Capture the cell that displays the provided text and extract its (x, y) central coordinate. 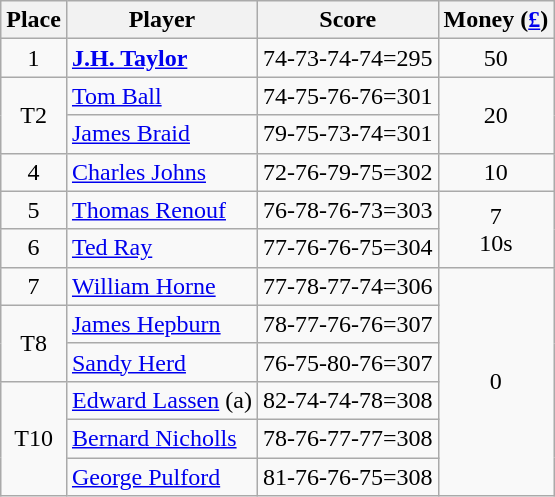
Score (348, 20)
50 (496, 58)
710s (496, 229)
0 (496, 381)
William Horne (162, 286)
76-78-76-73=303 (348, 210)
5 (34, 210)
Thomas Renouf (162, 210)
74-75-76-76=301 (348, 96)
Player (162, 20)
Ted Ray (162, 248)
J.H. Taylor (162, 58)
T2 (34, 115)
1 (34, 58)
Tom Ball (162, 96)
76-75-80-76=307 (348, 362)
Sandy Herd (162, 362)
Place (34, 20)
T10 (34, 438)
78-76-77-77=308 (348, 438)
James Braid (162, 134)
T8 (34, 343)
72-76-79-75=302 (348, 172)
Edward Lassen (a) (162, 400)
4 (34, 172)
7 (34, 286)
James Hepburn (162, 324)
Charles Johns (162, 172)
77-78-77-74=306 (348, 286)
77-76-76-75=304 (348, 248)
20 (496, 115)
82-74-74-78=308 (348, 400)
74-73-74-74=295 (348, 58)
George Pulford (162, 477)
10 (496, 172)
Money (£) (496, 20)
79-75-73-74=301 (348, 134)
Bernard Nicholls (162, 438)
78-77-76-76=307 (348, 324)
81-76-76-75=308 (348, 477)
6 (34, 248)
